For the text-containing cell, return its midpoint in [X, Y] coordinate format. 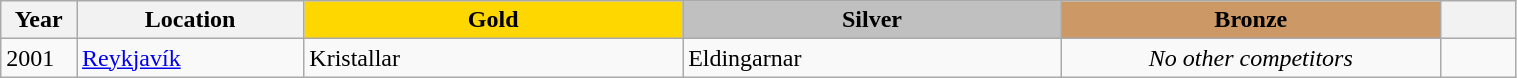
Year [39, 20]
Reykjavík [190, 58]
Kristallar [494, 58]
Bronze [1250, 20]
No other competitors [1250, 58]
Silver [872, 20]
Location [190, 20]
Gold [494, 20]
2001 [39, 58]
Eldingarnar [872, 58]
